Search for the cell housing the specified text and yield its (x, y) center coordinate. 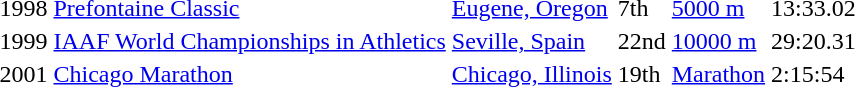
IAAF World Championships in Athletics (250, 41)
10000 m (718, 41)
Seville, Spain (532, 41)
22nd (642, 41)
